Capture the cell that displays the provided text and extract its (x, y) central coordinate. 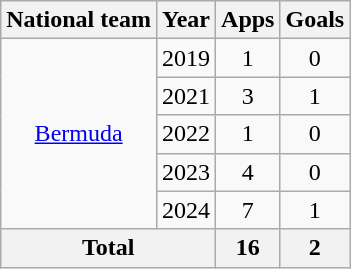
Total (108, 248)
National team (79, 20)
2019 (186, 58)
Year (186, 20)
2021 (186, 96)
16 (248, 248)
2024 (186, 210)
2023 (186, 172)
2022 (186, 134)
Apps (248, 20)
3 (248, 96)
7 (248, 210)
4 (248, 172)
Goals (315, 20)
Bermuda (79, 134)
2 (315, 248)
